Determine the (x, y) coordinate at the center of the cell enclosing the given text.  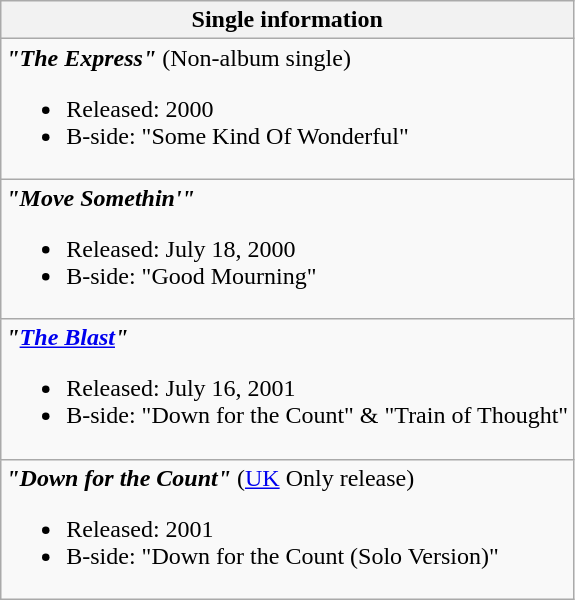
"The Express" (Non-album single)Released: 2000B-side: "Some Kind Of Wonderful" (288, 109)
Single information (288, 20)
"Move Somethin'"Released: July 18, 2000B-side: "Good Mourning" (288, 249)
"Down for the Count" (UK Only release)Released: 2001B-side: "Down for the Count (Solo Version)" (288, 529)
"The Blast"Released: July 16, 2001B-side: "Down for the Count" & "Train of Thought" (288, 389)
